Output the (X, Y) coordinate of the center of the cell containing the given text.  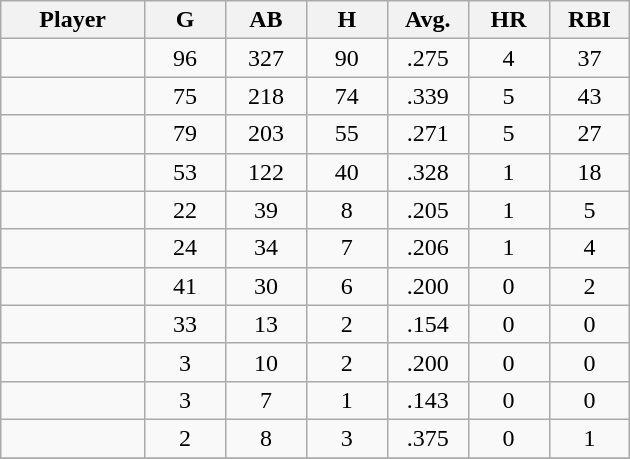
.205 (428, 210)
75 (186, 96)
.339 (428, 96)
39 (266, 210)
203 (266, 134)
37 (590, 58)
.206 (428, 248)
G (186, 20)
Avg. (428, 20)
24 (186, 248)
122 (266, 172)
AB (266, 20)
53 (186, 172)
.275 (428, 58)
30 (266, 286)
74 (346, 96)
.154 (428, 324)
55 (346, 134)
10 (266, 362)
27 (590, 134)
33 (186, 324)
.328 (428, 172)
40 (346, 172)
34 (266, 248)
327 (266, 58)
22 (186, 210)
.375 (428, 438)
H (346, 20)
6 (346, 286)
13 (266, 324)
HR (508, 20)
41 (186, 286)
.143 (428, 400)
RBI (590, 20)
Player (73, 20)
18 (590, 172)
.271 (428, 134)
43 (590, 96)
96 (186, 58)
218 (266, 96)
90 (346, 58)
79 (186, 134)
